Determine the [X, Y] coordinate at the center of the cell enclosing the given text.  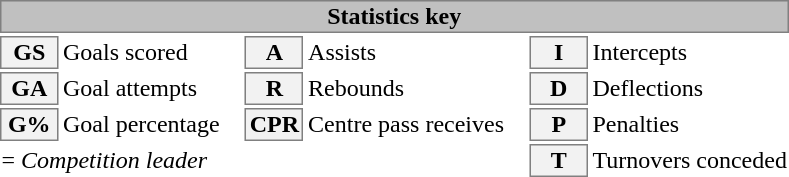
R [274, 88]
Penalties [690, 124]
Rebounds [417, 88]
GA [29, 88]
Goal attempts [152, 88]
Assists [417, 52]
Goal percentage [152, 124]
D [559, 88]
= Competition leader [263, 160]
CPR [274, 124]
I [559, 52]
G% [29, 124]
Turnovers conceded [690, 160]
Statistics key [394, 16]
GS [29, 52]
T [559, 160]
Deflections [690, 88]
Goals scored [152, 52]
Centre pass receives [417, 124]
A [274, 52]
Intercepts [690, 52]
P [559, 124]
